Provide the (X, Y) coordinate of the cell's center where the given text is located.  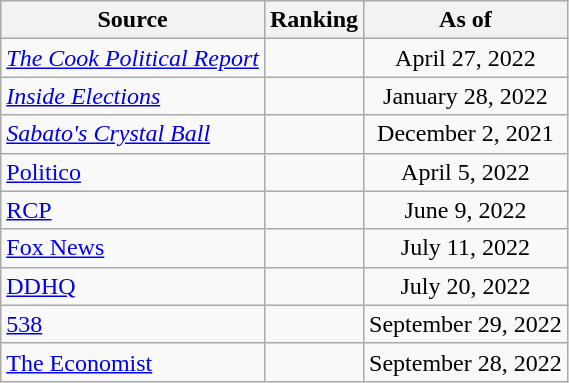
RCP (133, 210)
December 2, 2021 (466, 134)
DDHQ (133, 286)
Sabato's Crystal Ball (133, 134)
Ranking (314, 20)
Inside Elections (133, 96)
September 28, 2022 (466, 362)
April 5, 2022 (466, 172)
June 9, 2022 (466, 210)
Politico (133, 172)
As of (466, 20)
September 29, 2022 (466, 324)
January 28, 2022 (466, 96)
The Economist (133, 362)
The Cook Political Report (133, 58)
July 11, 2022 (466, 248)
Source (133, 20)
July 20, 2022 (466, 286)
April 27, 2022 (466, 58)
538 (133, 324)
Fox News (133, 248)
